Search for the cell housing the specified text and yield its [X, Y] center coordinate. 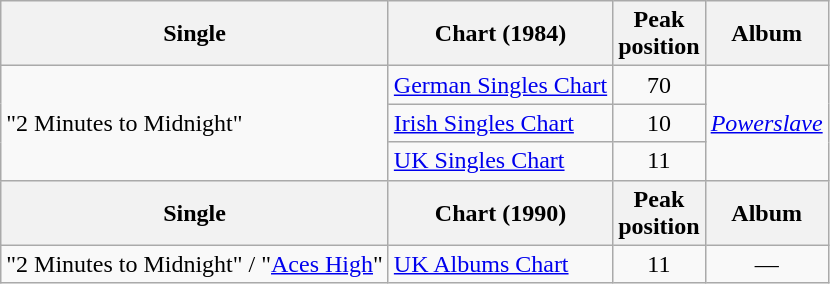
Irish Singles Chart [500, 123]
"2 Minutes to Midnight" / "Aces High" [195, 264]
UK Singles Chart [500, 161]
German Singles Chart [500, 85]
Chart (1984) [500, 34]
10 [659, 123]
Powerslave [766, 123]
Chart (1990) [500, 212]
70 [659, 85]
— [766, 264]
"2 Minutes to Midnight" [195, 123]
UK Albums Chart [500, 264]
